Determine the [x, y] coordinate at the center of the cell enclosing the given text.  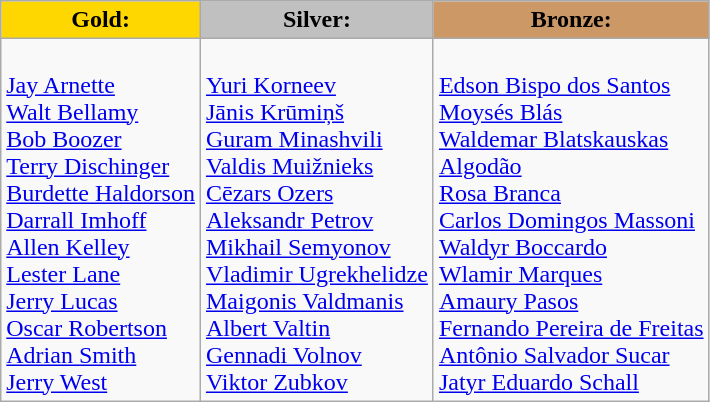
Gold: [101, 20]
Bronze: [571, 20]
Silver: [316, 20]
